From the cell containing the given text, extract its center point as [x, y] coordinate. 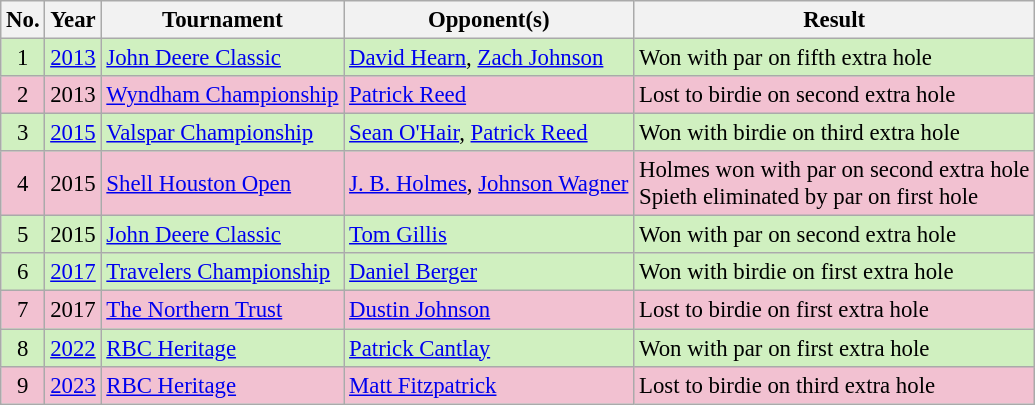
Won with birdie on third extra hole [834, 133]
Matt Fitzpatrick [489, 385]
Sean O'Hair, Patrick Reed [489, 133]
Lost to birdie on second extra hole [834, 95]
Holmes won with par on second extra holeSpieth eliminated by par on first hole [834, 184]
Won with birdie on first extra hole [834, 273]
Year [73, 20]
No. [23, 20]
The Northern Trust [222, 310]
3 [23, 133]
David Hearn, Zach Johnson [489, 58]
Valspar Championship [222, 133]
2 [23, 95]
Dustin Johnson [489, 310]
Opponent(s) [489, 20]
Patrick Cantlay [489, 348]
5 [23, 235]
J. B. Holmes, Johnson Wagner [489, 184]
8 [23, 348]
Daniel Berger [489, 273]
Tournament [222, 20]
Lost to birdie on third extra hole [834, 385]
1 [23, 58]
4 [23, 184]
2022 [73, 348]
Travelers Championship [222, 273]
Patrick Reed [489, 95]
Shell Houston Open [222, 184]
Won with par on second extra hole [834, 235]
9 [23, 385]
2023 [73, 385]
Wyndham Championship [222, 95]
Result [834, 20]
7 [23, 310]
Tom Gillis [489, 235]
Won with par on first extra hole [834, 348]
Won with par on fifth extra hole [834, 58]
6 [23, 273]
Lost to birdie on first extra hole [834, 310]
